Identify which cell holds the provided text, then report its [X, Y] central coordinate. 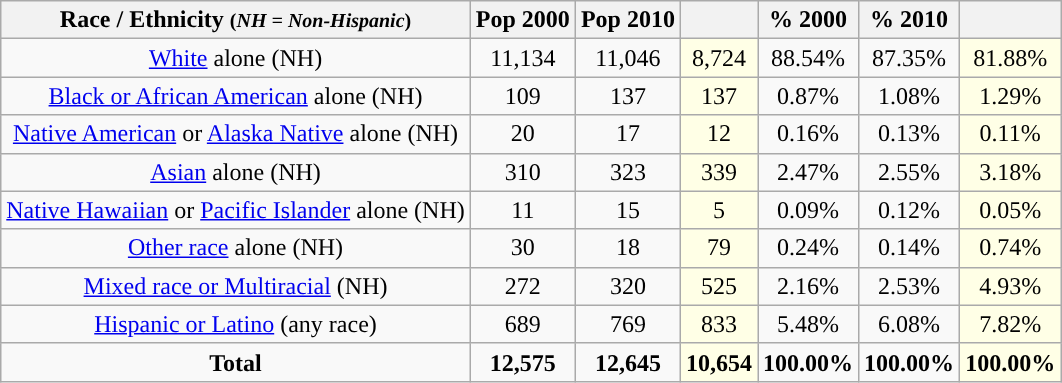
White alone (NH) [236, 58]
17 [628, 134]
Native American or Alaska Native alone (NH) [236, 134]
Mixed race or Multiracial (NH) [236, 286]
88.54% [808, 58]
0.11% [1010, 134]
833 [718, 324]
11,046 [628, 58]
3.18% [1010, 172]
% 2000 [808, 20]
2.55% [910, 172]
109 [522, 96]
320 [628, 286]
525 [718, 286]
1.29% [1010, 96]
5.48% [808, 324]
0.05% [1010, 210]
0.13% [910, 134]
12,645 [628, 362]
323 [628, 172]
339 [718, 172]
1.08% [910, 96]
Pop 2000 [522, 20]
0.12% [910, 210]
0.16% [808, 134]
11 [522, 210]
20 [522, 134]
Native Hawaiian or Pacific Islander alone (NH) [236, 210]
81.88% [1010, 58]
Hispanic or Latino (any race) [236, 324]
0.09% [808, 210]
272 [522, 286]
% 2010 [910, 20]
Asian alone (NH) [236, 172]
2.53% [910, 286]
79 [718, 248]
310 [522, 172]
87.35% [910, 58]
5 [718, 210]
7.82% [1010, 324]
Pop 2010 [628, 20]
4.93% [1010, 286]
15 [628, 210]
689 [522, 324]
2.16% [808, 286]
Black or African American alone (NH) [236, 96]
30 [522, 248]
0.24% [808, 248]
11,134 [522, 58]
6.08% [910, 324]
Other race alone (NH) [236, 248]
10,654 [718, 362]
Total [236, 362]
2.47% [808, 172]
769 [628, 324]
0.14% [910, 248]
8,724 [718, 58]
0.87% [808, 96]
Race / Ethnicity (NH = Non-Hispanic) [236, 20]
18 [628, 248]
0.74% [1010, 248]
12,575 [522, 362]
12 [718, 134]
